Extract the (X, Y) coordinate from the center of the cell holding the provided text.  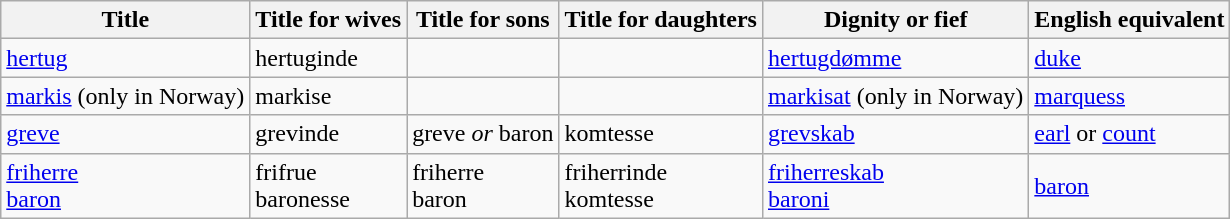
friherreskabbaroni (895, 186)
markis (only in Norway) (126, 96)
Title for wives (328, 20)
grevskab (895, 134)
Title for daughters (661, 20)
frifruebaronesse (328, 186)
Title for sons (483, 20)
hertug (126, 58)
markise (328, 96)
greve (126, 134)
friherrindekomtesse (661, 186)
duke (1130, 58)
markisat (only in Norway) (895, 96)
Title (126, 20)
greve or baron (483, 134)
baron (1130, 186)
grevinde (328, 134)
Dignity or fief (895, 20)
earl or count (1130, 134)
komtesse (661, 134)
English equivalent (1130, 20)
hertuginde (328, 58)
marquess (1130, 96)
hertugdømme (895, 58)
